Identify which cell holds the provided text, then report its [X, Y] central coordinate. 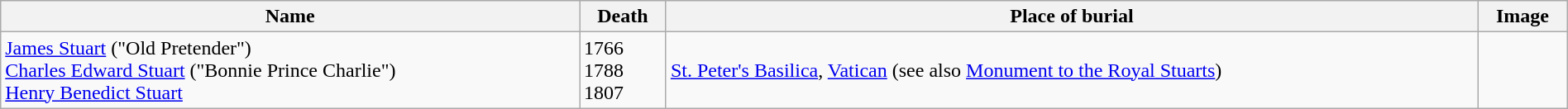
James Stuart ("Old Pretender")Charles Edward Stuart ("Bonnie Prince Charlie")Henry Benedict Stuart [290, 70]
Place of burial [1072, 17]
Name [290, 17]
St. Peter's Basilica, Vatican (see also Monument to the Royal Stuarts) [1072, 70]
Image [1523, 17]
176617881807 [624, 70]
Death [624, 17]
